Scan for the cell matching the given text and deliver its (X, Y) coordinate at center. 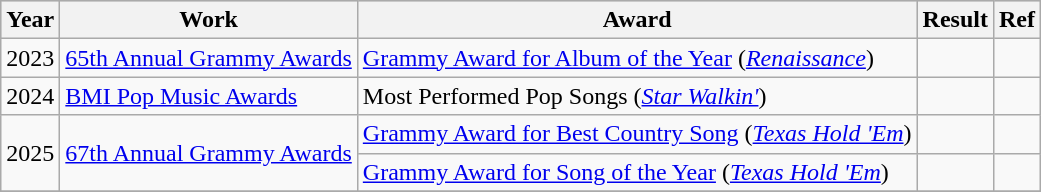
Year (30, 20)
Ref (1016, 20)
2025 (30, 153)
65th Annual Grammy Awards (208, 58)
Grammy Award for Best Country Song (Texas Hold 'Em) (637, 134)
Grammy Award for Song of the Year (Texas Hold 'Em) (637, 172)
2023 (30, 58)
67th Annual Grammy Awards (208, 153)
Result (955, 20)
Award (637, 20)
Work (208, 20)
2024 (30, 96)
BMI Pop Music Awards (208, 96)
Grammy Award for Album of the Year (Renaissance) (637, 58)
Most Performed Pop Songs (Star Walkin') (637, 96)
